Capture the cell that displays the provided text and extract its [x, y] central coordinate. 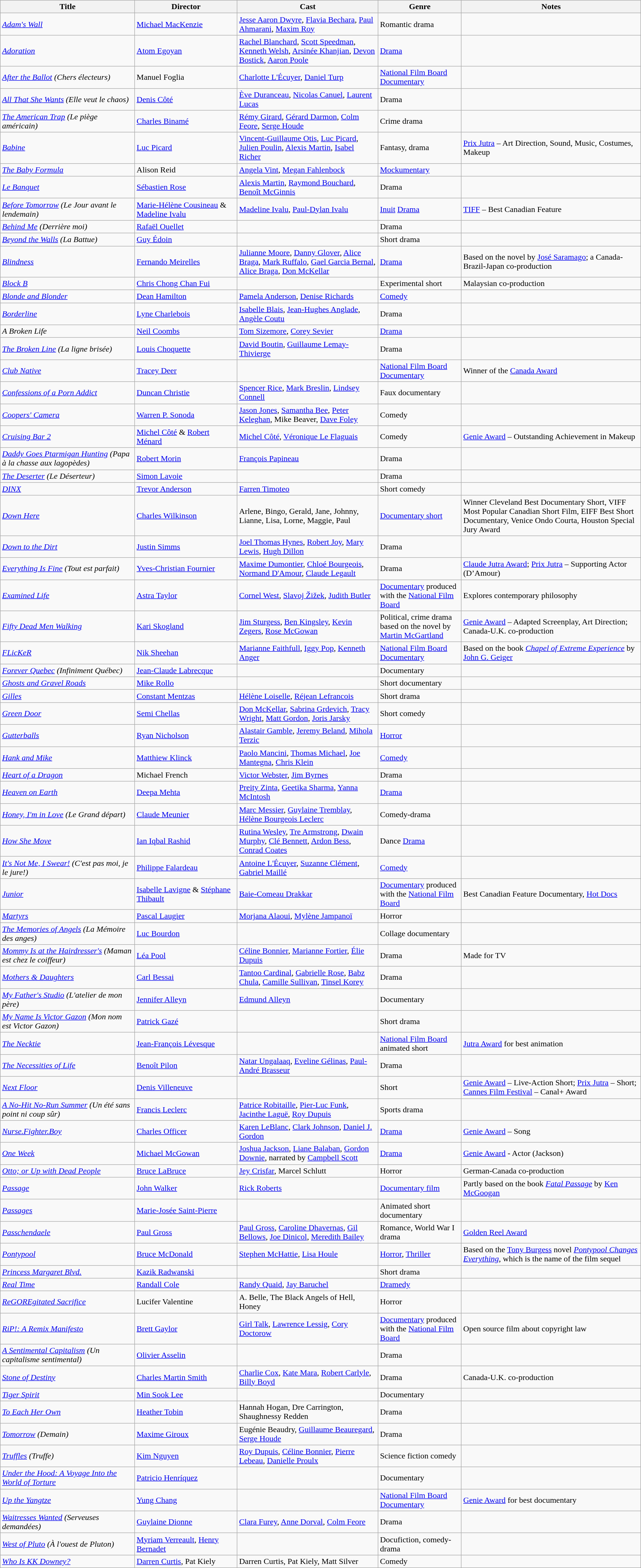
Jim Sturgess, Ben Kingsley, Kevin Zegers, Rose McGowan [308, 626]
Jean-Claude Labrecque [186, 670]
Block B [68, 284]
Made for TV [551, 955]
Political, crime drama based on the novel by Martin McGartland [420, 626]
Min Sook Lee [186, 1395]
Kari Skogland [186, 626]
ReGOREgitated Sacrifice [68, 1302]
Dramedy [420, 1285]
Robert Morin [186, 458]
Rémy Girard, Gérard Darmon, Colm Feore, Serge Houde [308, 121]
Preity Zinta, Geetika Sharma, Yanna McIntosh [308, 792]
A. Belle, The Black Angels of Hell, Honey [308, 1302]
Lyne Charlebois [186, 314]
German-Canada co-production [551, 1171]
Michael McGowan [186, 1154]
Otto; or Up with Dead People [68, 1171]
Darren Curtis, Pat Kiely [186, 1561]
National Film Board animated short [420, 1043]
Brett Gaylor [186, 1329]
Benoît Pilon [186, 1066]
Yung Chang [186, 1500]
Mommy Is at the Hairdresser's (Maman est chez le coiffeur) [68, 955]
Cast [308, 7]
Charlotte L'Écuyer, Daniel Turp [308, 77]
To Each Her Own [68, 1412]
Randall Cole [186, 1285]
Maxime Dumontier, Chloé Bourgeois, Normand D'Amour, Claude Legault [308, 569]
Luc Bourdon [186, 933]
Paul Gross [186, 1232]
Prix Jutra – Art Direction, Sound, Music, Costumes, Makeup [551, 148]
Trevor Anderson [186, 489]
Claude Jutra Award; Prix Jutra – Supporting Actor (D’Amour) [551, 569]
Jason Jones, Samantha Bee, Peter Keleghan, Mike Beaver, Dave Foley [308, 414]
Forever Quebec (Infiniment Québec) [68, 670]
Faux documentary [420, 393]
Documentary film [420, 1188]
The Memories of Angels (La Mémoire des anges) [68, 933]
Madeline Ivalu, Paul-Dylan Ivalu [308, 209]
Down Here [68, 515]
How She Move [68, 841]
Jey Crisfar, Marcel Schlutt [308, 1171]
Neil Coombs [186, 331]
Luc Picard [186, 148]
Club Native [68, 371]
Ève Duranceau, Nicolas Canuel, Laurent Lucas [308, 99]
Bruce McDonald [186, 1254]
Open source film about copyright law [551, 1329]
Behind Me (Derrière moi) [68, 227]
Short documentary [420, 683]
The Deserter (Le Déserteur) [68, 476]
Joshua Jackson, Liane Balaban, Gordon Downie, narrated by Campbell Scott [308, 1154]
Dance Drama [420, 841]
Pontypool [68, 1254]
Karen LeBlanc, Clark Johnson, Daniel J. Gordon [308, 1131]
Green Door [68, 713]
Ryan Nicholson [186, 736]
Honey, I'm in Love (Le Grand départ) [68, 814]
Malaysian co-production [551, 284]
Blindness [68, 262]
Matthiew Klinck [186, 757]
Stephen McHattie, Lisa Houle [308, 1254]
Everything Is Fine (Tout est parfait) [68, 569]
Chris Chong Chan Fui [186, 284]
Roy Dupuis, Céline Bonnier, Pierre Lebeau, Danielle Proulx [308, 1456]
Dean Hamilton [186, 296]
Jutra Award for best animation [551, 1043]
The Necessities of Life [68, 1066]
Alison Reid [186, 170]
Genie Award – Adapted Screenplay, Art Direction; Canada-U.K. co-production [551, 626]
Romance, World War I drama [420, 1232]
Genie Award – Song [551, 1131]
Kazik Radwanski [186, 1272]
Arlene, Bingo, Gerald, Jane, Johnny, Lianne, Lisa, Lorne, Maggie, Paul [308, 515]
Princess Margaret Blvd. [68, 1272]
Pascal Laugier [186, 916]
Short [420, 1087]
After the Ballot (Chers électeurs) [68, 77]
Best Canadian Feature Documentary, Hot Docs [551, 894]
Romantic drama [420, 24]
Isabelle Blais, Jean-Hughes Anglade, Angèle Coutu [308, 314]
Fantasy, drama [420, 148]
Before Tomorrow (Le Jour avant le lendemain) [68, 209]
Manuel Foglia [186, 77]
Adam's Wall [68, 24]
Natar Ungalaaq, Eveline Gélinas, Paul-André Brasseur [308, 1066]
Edmund Alleyn [308, 999]
West of Pluto (À l'ouest de Pluton) [68, 1544]
Don McKellar, Sabrina Grdevich, Tracy Wright, Matt Gordon, Joris Jarsky [308, 713]
Michael French [186, 775]
Patrice Robitaille, Pier-Luc Funk, Jacinthe Laguë, Roy Dupuis [308, 1110]
Fifty Dead Men Walking [68, 626]
Tracey Deer [186, 371]
RiP!: A Remix Manifesto [68, 1329]
Randy Quaid, Jay Baruchel [308, 1285]
Rick Roberts [308, 1188]
Joel Thomas Hynes, Robert Joy, Mary Lewis, Hugh Dillon [308, 546]
Deepa Mehta [186, 792]
The American Trap (Le piège américain) [68, 121]
Confessions of a Porn Addict [68, 393]
Nurse.Fighter.Boy [68, 1131]
Daddy Goes Ptarmigan Hunting (Papa à la chasse aux lagopèdes) [68, 458]
Olivier Asselin [186, 1355]
Borderline [68, 314]
François Papineau [308, 458]
Léa Pool [186, 955]
Guy Édoin [186, 239]
Martyrs [68, 916]
Genie Award - Actor (Jackson) [551, 1154]
It's Not Me, I Swear! (C'est pas moi, je le jure!) [68, 868]
Animated short documentary [420, 1210]
Patrick Gazé [186, 1022]
One Week [68, 1154]
Farren Timoteo [308, 489]
Cornel West, Slavoj Žižek, Judith Butler [308, 595]
Antoine L'Écuyer, Suzanne Clément, Gabriel Maillé [308, 868]
Cruising Bar 2 [68, 437]
Junior [68, 894]
Yves-Christian Fournier [186, 569]
Babine [68, 148]
Genie Award for best documentary [551, 1500]
Isabelle Lavigne & Stéphane Thibault [186, 894]
Collage documentary [420, 933]
Beyond the Walls (La Battue) [68, 239]
Nik Sheehan [186, 653]
Charles Martin Smith [186, 1377]
Tantoo Cardinal, Gabrielle Rose, Babz Chula, Camille Sullivan, Tinsel Korey [308, 978]
Marc Messier, Guylaine Tremblay, Hélène Bourgeois Leclerc [308, 814]
Rafaël Ouellet [186, 227]
Pamela Anderson, Denise Richards [308, 296]
Marianne Faithfull, Iggy Pop, Kenneth Anger [308, 653]
My Father's Studio (L'atelier de mon père) [68, 999]
Golden Reel Award [551, 1232]
Mothers & Daughters [68, 978]
Director [186, 7]
Warren P. Sonoda [186, 414]
Waitresses Wanted (Serveuses demandées) [68, 1522]
DINX [68, 489]
Le Banquet [68, 187]
Eugénie Beaudry, Guillaume Beauregard, Serge Houde [308, 1434]
Justin Simms [186, 546]
Truffles (Truffe) [68, 1456]
Denis Villeneuve [186, 1087]
Examined Life [68, 595]
Heaven on Earth [68, 792]
Genie Award – Outstanding Achievement in Makeup [551, 437]
Alexis Martin, Raymond Bouchard, Benoît McGinnis [308, 187]
The Necktie [68, 1043]
Stone of Destiny [68, 1377]
Horror, Thriller [420, 1254]
Adoration [68, 51]
Constant Mentzas [186, 696]
Passages [68, 1210]
Duncan Christie [186, 393]
Rutina Wesley, Tre Armstrong, Dwain Murphy, Clé Bennett, Ardon Bess, Conrad Coates [308, 841]
Based on the Tony Burgess novel Pontypool Changes Everything, which is the name of the film sequel [551, 1254]
Semi Chellas [186, 713]
Hank and Mike [68, 757]
A No-Hit No-Run Summer (Un été sans point ni coup sûr) [68, 1110]
Partly based on the book Fatal Passage by Ken McGoogan [551, 1188]
My Name Is Victor Gazon (Mon nom est Victor Gazon) [68, 1022]
Myriam Verreault, Henry Bernadet [186, 1544]
Rachel Blanchard, Scott Speedman, Kenneth Welsh, Arsinée Khanjian, Devon Bostick, Aaron Poole [308, 51]
Passage [68, 1188]
Michel Côté & Robert Ménard [186, 437]
Jennifer Alleyn [186, 999]
Mike Rollo [186, 683]
Canada-U.K. co-production [551, 1377]
All That She Wants (Elle veut le chaos) [68, 99]
Darren Curtis, Pat Kiely, Matt Silver [308, 1561]
The Broken Line (La ligne brisée) [68, 349]
Bruce LaBruce [186, 1171]
Simon Lavoie [186, 476]
Tiger Spirit [68, 1395]
Up the Yangtze [68, 1500]
Real Time [68, 1285]
Patricio Henríquez [186, 1478]
David Boutin, Guillaume Lemay-Thivierge [308, 349]
Genie Award – Live-Action Short; Prix Jutra – Short; Cannes Film Festival – Canal+ Award [551, 1087]
Notes [551, 7]
Genre [420, 7]
Denis Côté [186, 99]
Michael MacKenzie [186, 24]
A Broken Life [68, 331]
Charlie Cox, Kate Mara, Robert Carlyle, Billy Boyd [308, 1377]
Heather Tobin [186, 1412]
TIFF – Best Canadian Feature [551, 209]
Tomorrow (Demain) [68, 1434]
Science fiction comedy [420, 1456]
Winner of the Canada Award [551, 371]
A Sentimental Capitalism (Un capitalisme sentimental) [68, 1355]
Gutterballs [68, 736]
Heart of a Dragon [68, 775]
Louis Choquette [186, 349]
Baie-Comeau Drakkar [308, 894]
Charles Wilkinson [186, 515]
Charles Officer [186, 1131]
Claude Meunier [186, 814]
Ian Iqbal Rashid [186, 841]
Sports drama [420, 1110]
John Walker [186, 1188]
Passchendaele [68, 1232]
Jean-François Lévesque [186, 1043]
Victor Webster, Jim Byrnes [308, 775]
Julianne Moore, Danny Glover, Alice Braga, Mark Ruffalo, Gael Garcia Bernal, Alice Braga, Don McKellar [308, 262]
Next Floor [68, 1087]
Inuit Drama [420, 209]
Clara Furey, Anne Dorval, Colm Feore [308, 1522]
Morjana Alaoui, Mylène Jampanoï [308, 916]
Documentary short [420, 515]
Tom Sizemore, Corey Sevier [308, 331]
Crime drama [420, 121]
Gilles [68, 696]
Spencer Rice, Mark Breslin, Lindsey Connell [308, 393]
Carl Bessai [186, 978]
Explores contemporary philosophy [551, 595]
Marie-Hélène Cousineau & Madeline Ivalu [186, 209]
Céline Bonnier, Marianne Fortier, Élie Dupuis [308, 955]
Marie-Josée Saint-Pierre [186, 1210]
Paolo Mancini, Thomas Michael, Joe Mantegna, Chris Klein [308, 757]
Blonde and Blonder [68, 296]
Jesse Aaron Dwyre, Flavia Bechara, Paul Ahmarani, Maxim Roy [308, 24]
The Baby Formula [68, 170]
Angela Vint, Megan Fahlenbock [308, 170]
Astra Taylor [186, 595]
Comedy-drama [420, 814]
Based on the book Chapel of Extreme Experience by John G. Geiger [551, 653]
Hannah Hogan, Dre Carrington, Shaughnessy Redden [308, 1412]
Down to the Dirt [68, 546]
Title [68, 7]
Experimental short [420, 284]
Kim Nguyen [186, 1456]
Lucifer Valentine [186, 1302]
Paul Gross, Caroline Dhavernas, Gil Bellows, Joe Dinicol, Meredith Bailey [308, 1232]
FLicKeR [68, 653]
Based on the novel by José Saramago; a Canada-Brazil-Japan co-production [551, 262]
Coopers' Camera [68, 414]
Under the Hood: A Voyage Into the World of Torture [68, 1478]
Philippe Falardeau [186, 868]
Docufiction, comedy-drama [420, 1544]
Mockumentary [420, 170]
Francis Leclerc [186, 1110]
Maxime Giroux [186, 1434]
Who Is KK Downey? [68, 1561]
Sébastien Rose [186, 187]
Fernando Meirelles [186, 262]
Charles Binamé [186, 121]
Michel Côté, Véronique Le Flaguais [308, 437]
Ghosts and Gravel Roads [68, 683]
Alastair Gamble, Jeremy Beland, Mihola Terzic [308, 736]
Atom Egoyan [186, 51]
Hélène Loiselle, Réjean Lefrancois [308, 696]
Girl Talk, Lawrence Lessig, Cory Doctorow [308, 1329]
Vincent-Guillaume Otis, Luc Picard, Julien Poulin, Alexis Martin, Isabel Richer [308, 148]
Guylaine Dionne [186, 1522]
